Identify which cell holds the provided text, then report its [x, y] central coordinate. 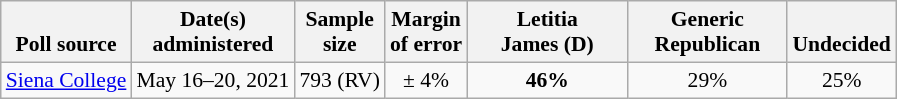
25% [841, 80]
LetitiaJames (D) [547, 32]
46% [547, 80]
Undecided [841, 32]
May 16–20, 2021 [212, 80]
± 4% [426, 80]
GenericRepublican [707, 32]
Poll source [66, 32]
Date(s)administered [212, 32]
Samplesize [340, 32]
29% [707, 80]
Siena College [66, 80]
793 (RV) [340, 80]
Marginof error [426, 32]
